Detect which cell encompasses the target text, then output its [x, y] center coordinate. 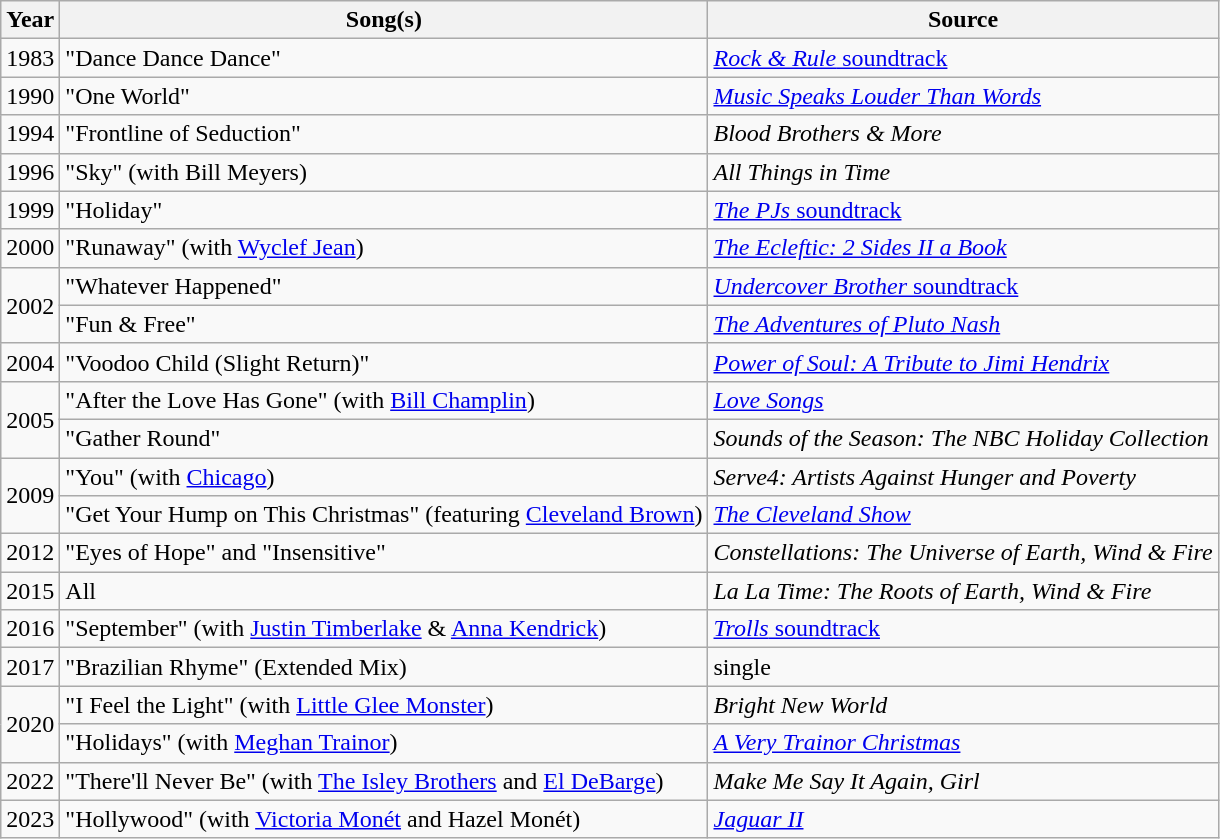
1996 [30, 172]
All Things in Time [963, 172]
1990 [30, 96]
Rock & Rule soundtrack [963, 58]
Undercover Brother soundtrack [963, 286]
2016 [30, 629]
"Dance Dance Dance" [384, 58]
Make Me Say It Again, Girl [963, 781]
Constellations: The Universe of Earth, Wind & Fire [963, 553]
"Voodoo Child (Slight Return)" [384, 362]
1994 [30, 134]
2023 [30, 819]
"Eyes of Hope" and "Insensitive" [384, 553]
2009 [30, 496]
The Adventures of Pluto Nash [963, 324]
1999 [30, 210]
"One World" [384, 96]
"Hollywood" (with Victoria Monét and Hazel Monét) [384, 819]
"Brazilian Rhyme" (Extended Mix) [384, 667]
The Cleveland Show [963, 515]
"Frontline of Seduction" [384, 134]
Music Speaks Louder Than Words [963, 96]
Serve4: Artists Against Hunger and Poverty [963, 477]
2000 [30, 248]
"There'll Never Be" (with The Isley Brothers and El DeBarge) [384, 781]
Sounds of the Season: The NBC Holiday Collection [963, 438]
"Get Your Hump on This Christmas" (featuring Cleveland Brown) [384, 515]
"Sky" (with Bill Meyers) [384, 172]
2012 [30, 553]
The Ecleftic: 2 Sides II a Book [963, 248]
Year [30, 20]
"Fun & Free" [384, 324]
La La Time: The Roots of Earth, Wind & Fire [963, 591]
2004 [30, 362]
Trolls soundtrack [963, 629]
"Runaway" (with Wyclef Jean) [384, 248]
"September" (with Justin Timberlake & Anna Kendrick) [384, 629]
"Holidays" (with Meghan Trainor) [384, 743]
Bright New World [963, 705]
Song(s) [384, 20]
Jaguar II [963, 819]
Blood Brothers & More [963, 134]
A Very Trainor Christmas [963, 743]
Source [963, 20]
2015 [30, 591]
"You" (with Chicago) [384, 477]
"After the Love Has Gone" (with Bill Champlin) [384, 400]
2022 [30, 781]
"Gather Round" [384, 438]
2020 [30, 724]
2017 [30, 667]
Power of Soul: A Tribute to Jimi Hendrix [963, 362]
1983 [30, 58]
"Whatever Happened" [384, 286]
"Holiday" [384, 210]
2005 [30, 419]
"I Feel the Light" (with Little Glee Monster) [384, 705]
All [384, 591]
single [963, 667]
2002 [30, 305]
Love Songs [963, 400]
The PJs soundtrack [963, 210]
